For the text-containing cell, return its midpoint in (x, y) coordinate format. 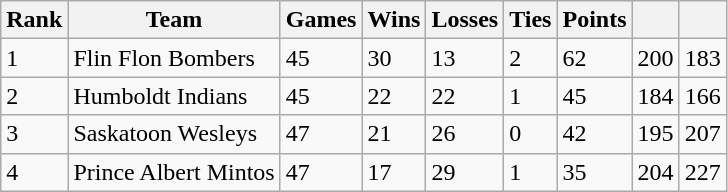
Wins (394, 20)
0 (530, 134)
227 (702, 172)
Prince Albert Mintos (174, 172)
62 (594, 58)
Team (174, 20)
Points (594, 20)
42 (594, 134)
13 (465, 58)
30 (394, 58)
Games (321, 20)
Saskatoon Wesleys (174, 134)
21 (394, 134)
Ties (530, 20)
Rank (34, 20)
29 (465, 172)
26 (465, 134)
195 (656, 134)
3 (34, 134)
184 (656, 96)
166 (702, 96)
200 (656, 58)
4 (34, 172)
Humboldt Indians (174, 96)
207 (702, 134)
17 (394, 172)
204 (656, 172)
Losses (465, 20)
Flin Flon Bombers (174, 58)
35 (594, 172)
183 (702, 58)
